Scan for the cell matching the given text and deliver its (X, Y) coordinate at center. 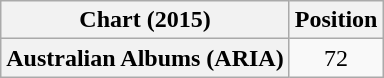
Chart (2015) (145, 20)
Position (336, 20)
Australian Albums (ARIA) (145, 58)
72 (336, 58)
